Search for the cell housing the specified text and yield its (x, y) center coordinate. 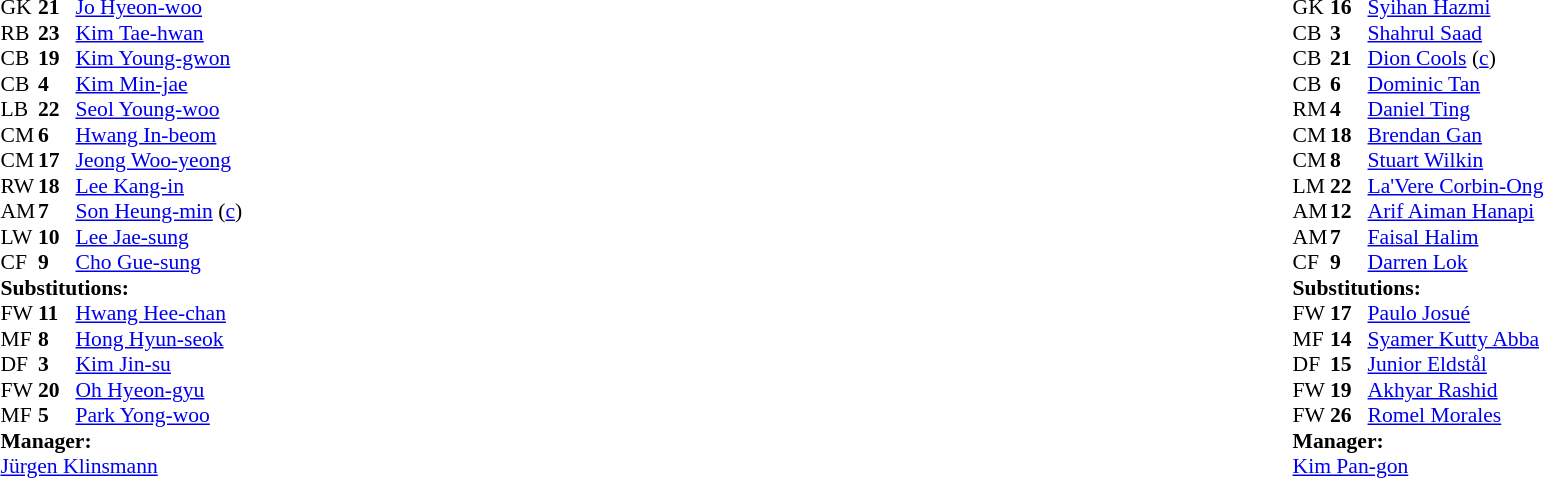
Hwang Hee-chan (160, 313)
20 (57, 390)
14 (1349, 339)
21 (1349, 59)
12 (1349, 211)
15 (1349, 365)
Cho Gue-sung (160, 263)
11 (57, 313)
RB (19, 33)
RW (19, 186)
LM (1312, 186)
Dominic Tan (1456, 84)
Darren Lok (1456, 263)
Junior Eldstål (1456, 365)
Shahrul Saad (1456, 33)
23 (57, 33)
Kim Young-gwon (160, 59)
Akhyar Rashid (1456, 390)
Brendan Gan (1456, 135)
Daniel Ting (1456, 109)
Lee Jae-sung (160, 237)
Dion Cools (c) (1456, 59)
Hong Hyun-seok (160, 339)
5 (57, 415)
Faisal Halim (1456, 237)
Hwang In-beom (160, 135)
LW (19, 237)
Paulo Josué (1456, 313)
Seol Young-woo (160, 109)
Park Yong-woo (160, 415)
Jeong Woo-yeong (160, 161)
RM (1312, 109)
La'Vere Corbin-Ong (1456, 186)
Stuart Wilkin (1456, 161)
Oh Hyeon-gyu (160, 390)
Kim Jin-su (160, 365)
26 (1349, 415)
Arif Aiman Hanapi (1456, 211)
Lee Kang-in (160, 186)
10 (57, 237)
Kim Tae-hwan (160, 33)
Syamer Kutty Abba (1456, 339)
Son Heung-min (c) (160, 211)
LB (19, 109)
Romel Morales (1456, 415)
Kim Min-jae (160, 84)
